Locate the cell with the specified text and output its (X, Y) center coordinate. 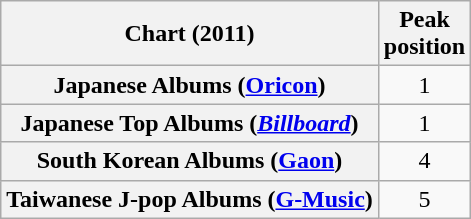
Chart (2011) (190, 34)
Japanese Top Albums (Billboard) (190, 123)
South Korean Albums (Gaon) (190, 161)
5 (424, 199)
Taiwanese J-pop Albums (G-Music) (190, 199)
Japanese Albums (Oricon) (190, 85)
Peakposition (424, 34)
4 (424, 161)
